Return [x, y] of the center of cell containing provided text 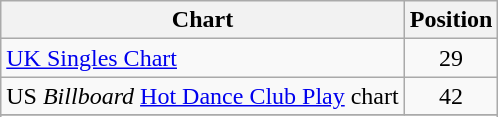
42 [451, 96]
29 [451, 58]
UK Singles Chart [202, 58]
US Billboard Hot Dance Club Play chart [202, 96]
Position [451, 20]
Chart [202, 20]
